Scan for the cell matching the given text and deliver its [X, Y] coordinate at center. 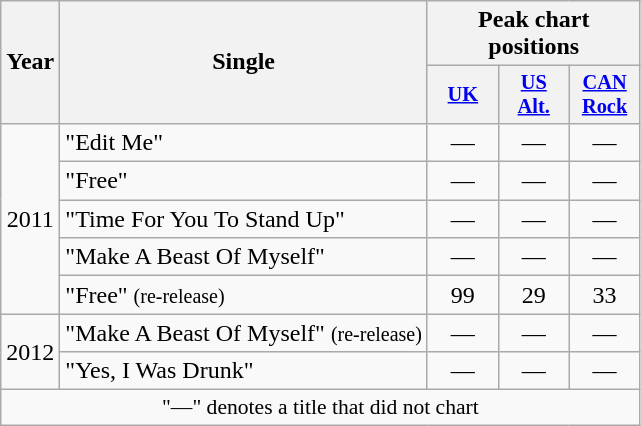
CANRock [604, 95]
USAlt. [534, 95]
Single [244, 62]
2011 [30, 218]
UK [462, 95]
99 [462, 295]
Peak chart positions [534, 34]
"Edit Me" [244, 142]
"Free" [244, 181]
"Time For You To Stand Up" [244, 219]
2012 [30, 352]
"Free" (re-release) [244, 295]
Year [30, 62]
"Yes, I Was Drunk" [244, 371]
"Make A Beast Of Myself" (re-release) [244, 333]
33 [604, 295]
"—" denotes a title that did not chart [320, 408]
29 [534, 295]
"Make A Beast Of Myself" [244, 257]
